Locate the cell with the specified text and output its [X, Y] center coordinate. 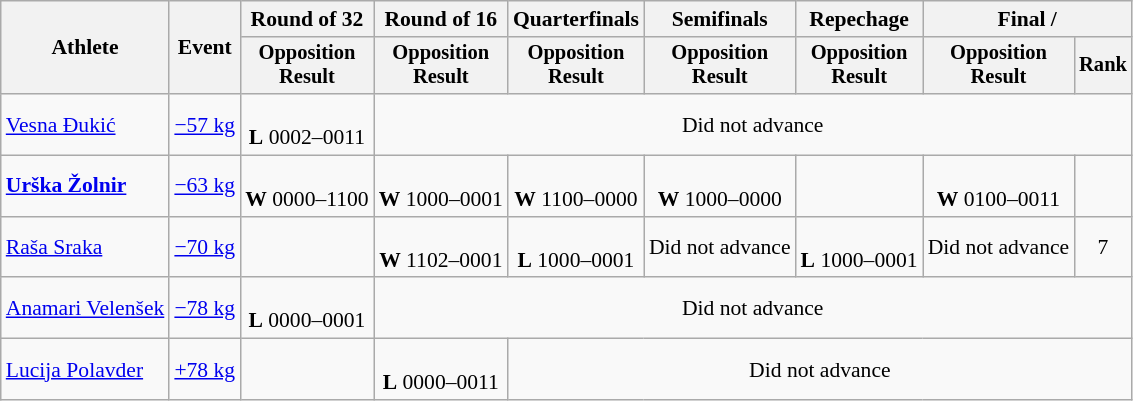
W 1000–0001 [441, 186]
−70 kg [204, 248]
Repechage [860, 19]
Round of 16 [441, 19]
W 0000–1100 [306, 186]
Anamari Velenšek [86, 308]
Event [204, 48]
−57 kg [204, 124]
−78 kg [204, 308]
W 1102–0001 [441, 248]
Urška Žolnir [86, 186]
−63 kg [204, 186]
W 1100–0000 [576, 186]
W 1000–0000 [720, 186]
Rank [1103, 66]
+78 kg [204, 370]
Vesna Đukić [86, 124]
Athlete [86, 48]
Final / [1028, 19]
Raša Sraka [86, 248]
Round of 32 [306, 19]
W 0100–0011 [999, 186]
Quarterfinals [576, 19]
Lucija Polavder [86, 370]
L 0002–0011 [306, 124]
Semifinals [720, 19]
7 [1103, 248]
L 0000–0001 [306, 308]
L 0000–0011 [441, 370]
